Scan for the cell matching the given text and deliver its [X, Y] coordinate at center. 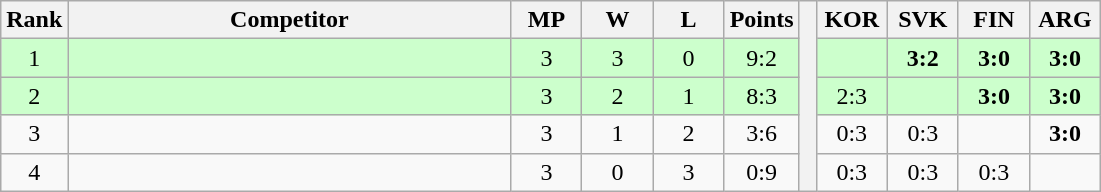
9:2 [762, 58]
2:3 [852, 96]
MP [546, 20]
L [688, 20]
FIN [994, 20]
3:6 [762, 134]
ARG [1064, 20]
Rank [34, 20]
SVK [922, 20]
4 [34, 172]
8:3 [762, 96]
Points [762, 20]
3:2 [922, 58]
0:9 [762, 172]
W [618, 20]
KOR [852, 20]
Competitor [290, 20]
